Return the (x, y) coordinate for the center point of the cell that contains the specified text.  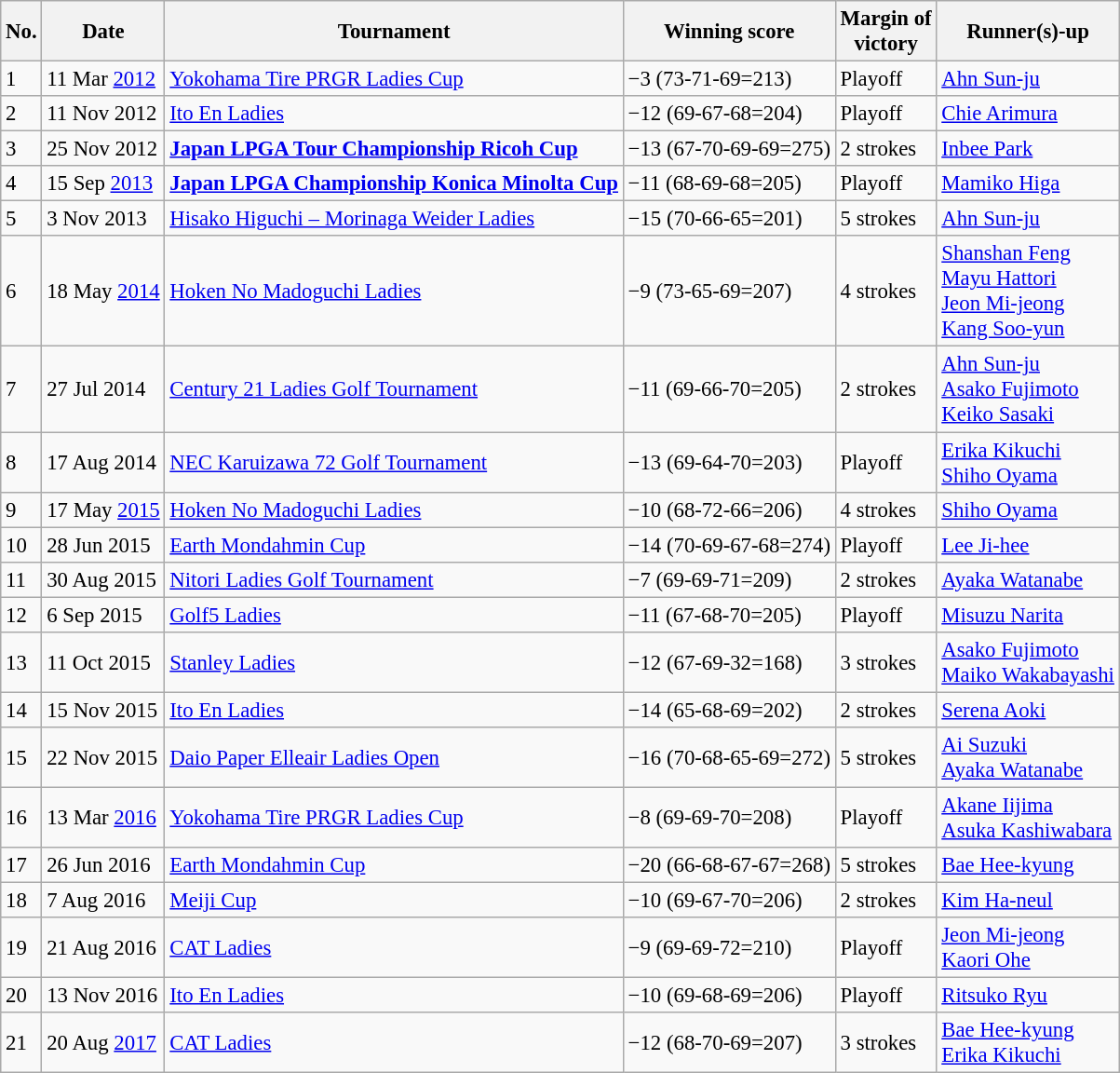
Golf5 Ladies (394, 615)
−14 (65-68-69=202) (729, 710)
−13 (67-70-69-69=275) (729, 149)
Lee Ji-hee (1028, 545)
21 Aug 2016 (103, 948)
−7 (69-69-71=209) (729, 579)
Mamiko Higa (1028, 183)
20 (21, 996)
Chie Arimura (1028, 114)
5 (21, 219)
6 Sep 2015 (103, 615)
−11 (68-69-68=205) (729, 183)
Tournament (394, 32)
8 (21, 462)
21 (21, 1043)
4 (21, 183)
−9 (69-69-72=210) (729, 948)
11 Mar 2012 (103, 79)
−10 (69-68-69=206) (729, 996)
Akane Iijima Asuka Kashiwabara (1028, 818)
27 Jul 2014 (103, 389)
11 Oct 2015 (103, 663)
Daio Paper Elleair Ladies Open (394, 758)
10 (21, 545)
−13 (69-64-70=203) (729, 462)
Japan LPGA Championship Konica Minolta Cup (394, 183)
13 (21, 663)
19 (21, 948)
Runner(s)-up (1028, 32)
20 Aug 2017 (103, 1043)
11 (21, 579)
−8 (69-69-70=208) (729, 818)
1 (21, 79)
17 May 2015 (103, 509)
−11 (69-66-70=205) (729, 389)
2 (21, 114)
22 Nov 2015 (103, 758)
−20 (66-68-67-67=268) (729, 865)
17 (21, 865)
18 May 2014 (103, 292)
28 Jun 2015 (103, 545)
13 Mar 2016 (103, 818)
−11 (67-68-70=205) (729, 615)
Ai Suzuki Ayaka Watanabe (1028, 758)
−15 (70-66-65=201) (729, 219)
Ritsuko Ryu (1028, 996)
Hisako Higuchi – Morinaga Weider Ladies (394, 219)
7 Aug 2016 (103, 901)
Inbee Park (1028, 149)
14 (21, 710)
−12 (69-67-68=204) (729, 114)
Ayaka Watanabe (1028, 579)
15 Nov 2015 (103, 710)
Meiji Cup (394, 901)
Kim Ha-neul (1028, 901)
−12 (68-70-69=207) (729, 1043)
NEC Karuizawa 72 Golf Tournament (394, 462)
Stanley Ladies (394, 663)
Shanshan Feng Mayu Hattori Jeon Mi-jeong Kang Soo-yun (1028, 292)
−10 (68-72-66=206) (729, 509)
17 Aug 2014 (103, 462)
13 Nov 2016 (103, 996)
26 Jun 2016 (103, 865)
Japan LPGA Tour Championship Ricoh Cup (394, 149)
Ahn Sun-ju Asako Fujimoto Keiko Sasaki (1028, 389)
3 Nov 2013 (103, 219)
18 (21, 901)
Misuzu Narita (1028, 615)
Date (103, 32)
No. (21, 32)
16 (21, 818)
7 (21, 389)
Jeon Mi-jeong Kaori Ohe (1028, 948)
15 Sep 2013 (103, 183)
Shiho Oyama (1028, 509)
Winning score (729, 32)
15 (21, 758)
9 (21, 509)
−16 (70-68-65-69=272) (729, 758)
Margin ofvictory (886, 32)
Nitori Ladies Golf Tournament (394, 579)
3 (21, 149)
30 Aug 2015 (103, 579)
25 Nov 2012 (103, 149)
Serena Aoki (1028, 710)
Asako Fujimoto Maiko Wakabayashi (1028, 663)
Century 21 Ladies Golf Tournament (394, 389)
12 (21, 615)
−3 (73-71-69=213) (729, 79)
Bae Hee-kyung (1028, 865)
6 (21, 292)
11 Nov 2012 (103, 114)
−9 (73-65-69=207) (729, 292)
−12 (67-69-32=168) (729, 663)
−14 (70-69-67-68=274) (729, 545)
Bae Hee-kyung Erika Kikuchi (1028, 1043)
−10 (69-67-70=206) (729, 901)
Erika Kikuchi Shiho Oyama (1028, 462)
